Identify which cell holds the provided text, then report its (X, Y) central coordinate. 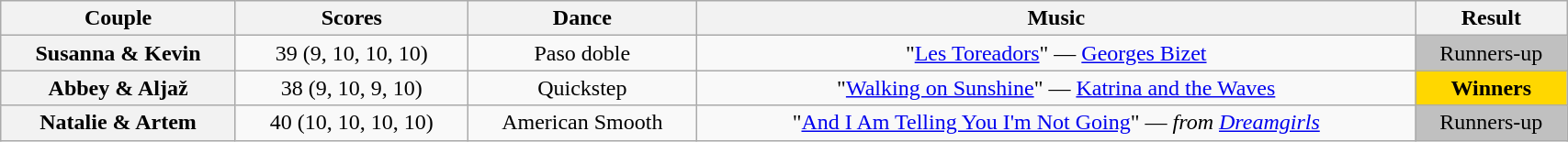
Scores (351, 18)
Dance (582, 18)
"And I Am Telling You I'm Not Going" — from Dreamgirls (1056, 123)
Paso doble (582, 53)
"Walking on Sunshine" — Katrina and the Waves (1056, 88)
Natalie & Artem (118, 123)
Music (1056, 18)
Abbey & Aljaž (118, 88)
40 (10, 10, 10, 10) (351, 123)
Quickstep (582, 88)
Couple (118, 18)
38 (9, 10, 9, 10) (351, 88)
American Smooth (582, 123)
39 (9, 10, 10, 10) (351, 53)
Result (1492, 18)
"Les Toreadors" — Georges Bizet (1056, 53)
Susanna & Kevin (118, 53)
Winners (1492, 88)
